Scan for the cell matching the given text and deliver its (x, y) coordinate at center. 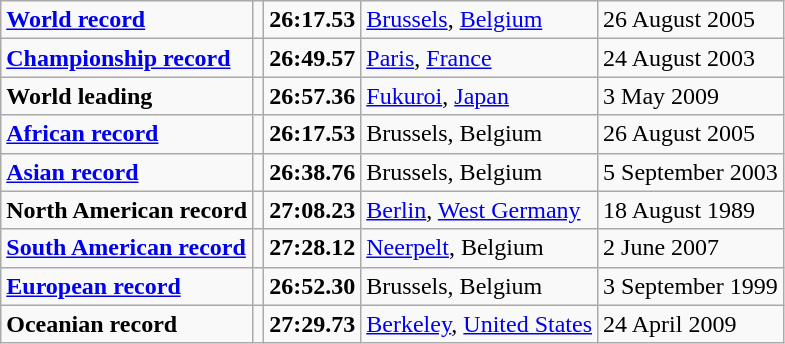
Oceanian record (127, 324)
Berlin, West Germany (480, 210)
North American record (127, 210)
World record (127, 20)
27:29.73 (312, 324)
Paris, France (480, 58)
Berkeley, United States (480, 324)
Neerpelt, Belgium (480, 248)
26:52.30 (312, 286)
3 September 1999 (691, 286)
World leading (127, 96)
27:28.12 (312, 248)
18 August 1989 (691, 210)
26:57.36 (312, 96)
2 June 2007 (691, 248)
24 April 2009 (691, 324)
Asian record (127, 172)
27:08.23 (312, 210)
24 August 2003 (691, 58)
26:49.57 (312, 58)
26:38.76 (312, 172)
African record (127, 134)
Fukuroi, Japan (480, 96)
European record (127, 286)
3 May 2009 (691, 96)
South American record (127, 248)
5 September 2003 (691, 172)
Championship record (127, 58)
